Output the [X, Y] coordinate of the center of the cell containing the given text.  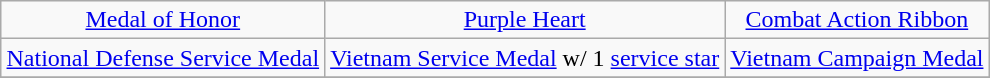
Purple Heart [525, 20]
Vietnam Service Medal w/ 1 service star [525, 58]
Medal of Honor [163, 20]
Combat Action Ribbon [857, 20]
National Defense Service Medal [163, 58]
Vietnam Campaign Medal [857, 58]
